Output the (X, Y) coordinate of the center of the cell containing the given text.  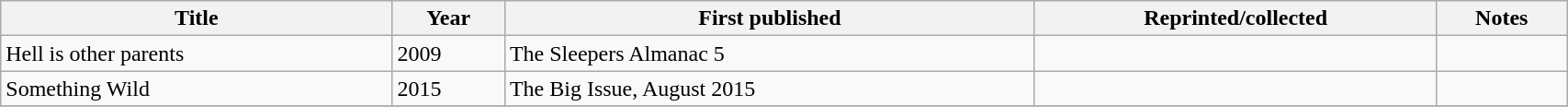
2015 (448, 89)
Title (197, 18)
Reprinted/collected (1235, 18)
First published (770, 18)
Year (448, 18)
2009 (448, 53)
The Big Issue, August 2015 (770, 89)
Notes (1502, 18)
Hell is other parents (197, 53)
The Sleepers Almanac 5 (770, 53)
Something Wild (197, 89)
